Identify which cell holds the provided text, then report its (X, Y) central coordinate. 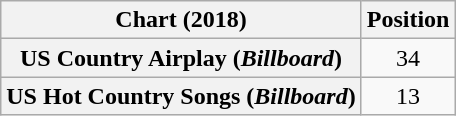
Chart (2018) (181, 20)
US Country Airplay (Billboard) (181, 58)
Position (408, 20)
34 (408, 58)
13 (408, 96)
US Hot Country Songs (Billboard) (181, 96)
